Pinpoint the cell where the given text exists, returning its [X, Y] midpoint coordinate. 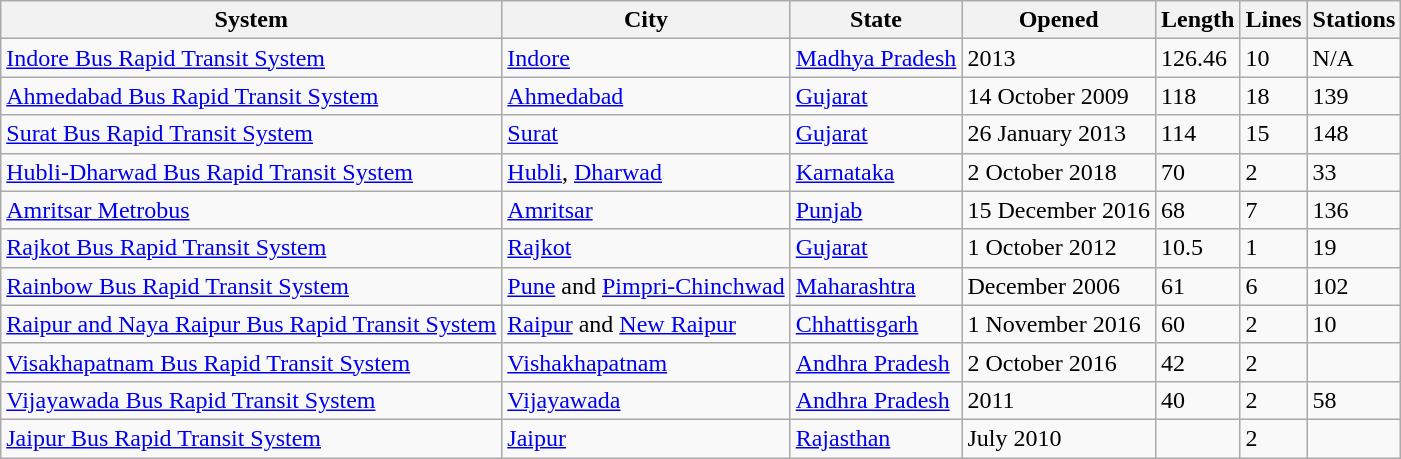
7 [1274, 210]
Jaipur Bus Rapid Transit System [252, 438]
Surat Bus Rapid Transit System [252, 134]
Vishakhapatnam [646, 362]
Maharashtra [876, 286]
1 [1274, 248]
1 October 2012 [1059, 248]
148 [1354, 134]
Hubli, Dharwad [646, 172]
18 [1274, 96]
Lines [1274, 20]
Surat [646, 134]
Vijayawada [646, 400]
Ahmedabad [646, 96]
Raipur and New Raipur [646, 324]
July 2010 [1059, 438]
Vijayawada Bus Rapid Transit System [252, 400]
61 [1198, 286]
136 [1354, 210]
Madhya Pradesh [876, 58]
Rajkot [646, 248]
Jaipur [646, 438]
19 [1354, 248]
58 [1354, 400]
City [646, 20]
Indore [646, 58]
114 [1198, 134]
Rainbow Bus Rapid Transit System [252, 286]
6 [1274, 286]
Stations [1354, 20]
Rajasthan [876, 438]
102 [1354, 286]
42 [1198, 362]
Amritsar Metrobus [252, 210]
60 [1198, 324]
2 October 2018 [1059, 172]
Raipur and Naya Raipur Bus Rapid Transit System [252, 324]
70 [1198, 172]
Chhattisgarh [876, 324]
2013 [1059, 58]
Amritsar [646, 210]
Opened [1059, 20]
2011 [1059, 400]
1 November 2016 [1059, 324]
139 [1354, 96]
126.46 [1198, 58]
33 [1354, 172]
10.5 [1198, 248]
14 October 2009 [1059, 96]
2 October 2016 [1059, 362]
Visakhapatnam Bus Rapid Transit System [252, 362]
26 January 2013 [1059, 134]
State [876, 20]
Ahmedabad Bus Rapid Transit System [252, 96]
Length [1198, 20]
December 2006 [1059, 286]
15 [1274, 134]
N/A [1354, 58]
Indore Bus Rapid Transit System [252, 58]
68 [1198, 210]
Rajkot Bus Rapid Transit System [252, 248]
40 [1198, 400]
15 December 2016 [1059, 210]
Pune and Pimpri-Chinchwad [646, 286]
Hubli-Dharwad Bus Rapid Transit System [252, 172]
Punjab [876, 210]
Karnataka [876, 172]
System [252, 20]
118 [1198, 96]
